Search for the cell housing the specified text and yield its [X, Y] center coordinate. 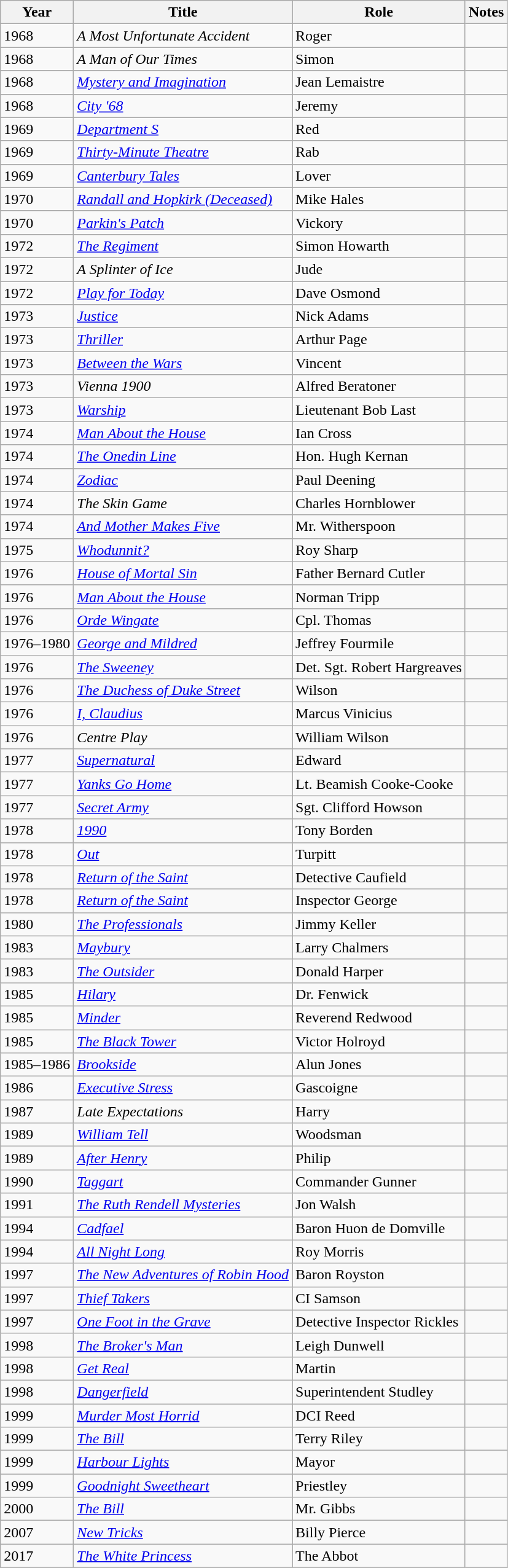
Norman Tripp [379, 597]
Detective Caufield [379, 877]
Jean Lemaistre [379, 82]
Marcus Vinicius [379, 714]
Vincent [379, 363]
Commander Gunner [379, 1182]
Parkin's Patch [183, 222]
The New Adventures of Robin Hood [183, 1275]
After Henry [183, 1158]
The Professionals [183, 924]
Play for Today [183, 293]
Cadfael [183, 1228]
The Duchess of Duke Street [183, 691]
Reverend Redwood [379, 1017]
The Sweeney [183, 667]
Inspector George [379, 901]
Thriller [183, 340]
Out [183, 854]
Father Bernard Cutler [379, 573]
2007 [37, 1532]
Turpitt [379, 854]
William Tell [183, 1135]
Victor Holroyd [379, 1041]
Thief Takers [183, 1298]
Warship [183, 410]
Harry [379, 1111]
Title [183, 12]
Dave Osmond [379, 293]
Roger [379, 36]
Late Expectations [183, 1111]
1985–1986 [37, 1065]
Jimmy Keller [379, 924]
Dr. Fenwick [379, 994]
Department S [183, 129]
Baron Huon de Domville [379, 1228]
Donald Harper [379, 971]
Leigh Dunwell [379, 1345]
1991 [37, 1205]
Rab [379, 152]
Hon. Hugh Kernan [379, 457]
Centre Play [183, 737]
Mr. Witherspoon [379, 527]
Lieutenant Bob Last [379, 410]
Supernatural [183, 761]
DCI Reed [379, 1415]
The Outsider [183, 971]
The Regiment [183, 246]
Charles Hornblower [379, 503]
1975 [37, 550]
Hilary [183, 994]
Thirty-Minute Theatre [183, 152]
The Onedin Line [183, 457]
The Broker's Man [183, 1345]
Harbour Lights [183, 1462]
A Most Unfortunate Accident [183, 36]
Taggart [183, 1182]
Nick Adams [379, 316]
Jeremy [379, 106]
Billy Pierce [379, 1532]
The Ruth Rendell Mysteries [183, 1205]
Executive Stress [183, 1088]
Dangerfield [183, 1392]
House of Mortal Sin [183, 573]
Baron Royston [379, 1275]
Gascoigne [379, 1088]
Orde Wingate [183, 620]
Goodnight Sweetheart [183, 1486]
Zodiac [183, 480]
Canterbury Tales [183, 176]
Mystery and Imagination [183, 82]
1976–1980 [37, 643]
A Man of Our Times [183, 59]
1980 [37, 924]
Martin [379, 1368]
Year [37, 12]
Simon [379, 59]
Terry Riley [379, 1439]
2000 [37, 1509]
CI Samson [379, 1298]
Mayor [379, 1462]
Wilson [379, 691]
Jon Walsh [379, 1205]
Lt. Beamish Cooke-Cooke [379, 784]
Arthur Page [379, 340]
And Mother Makes Five [183, 527]
Woodsman [379, 1135]
Alun Jones [379, 1065]
Yanks Go Home [183, 784]
Get Real [183, 1368]
Secret Army [183, 807]
Larry Chalmers [379, 947]
Randall and Hopkirk (Deceased) [183, 199]
Simon Howarth [379, 246]
I, Claudius [183, 714]
Ian Cross [379, 433]
Cpl. Thomas [379, 620]
Red [379, 129]
The Abbot [379, 1556]
Detective Inspector Rickles [379, 1322]
A Splinter of Ice [183, 269]
All Night Long [183, 1252]
Justice [183, 316]
2017 [37, 1556]
Det. Sgt. Robert Hargreaves [379, 667]
Between the Wars [183, 363]
Murder Most Horrid [183, 1415]
Vickory [379, 222]
Jeffrey Fourmile [379, 643]
Tony Borden [379, 831]
Role [379, 12]
Minder [183, 1017]
Roy Sharp [379, 550]
City '68 [183, 106]
Paul Deening [379, 480]
The Skin Game [183, 503]
1986 [37, 1088]
Edward [379, 761]
Jude [379, 269]
New Tricks [183, 1532]
The Black Tower [183, 1041]
George and Mildred [183, 643]
Whodunnit? [183, 550]
Mr. Gibbs [379, 1509]
The White Princess [183, 1556]
Sgt. Clifford Howson [379, 807]
Vienna 1900 [183, 386]
Brookside [183, 1065]
William Wilson [379, 737]
Maybury [183, 947]
Priestley [379, 1486]
One Foot in the Grave [183, 1322]
Mike Hales [379, 199]
Superintendent Studley [379, 1392]
Roy Morris [379, 1252]
Notes [486, 12]
Philip [379, 1158]
Alfred Beratoner [379, 386]
1987 [37, 1111]
Lover [379, 176]
